Locate the cell with the specified text and output its (X, Y) center coordinate. 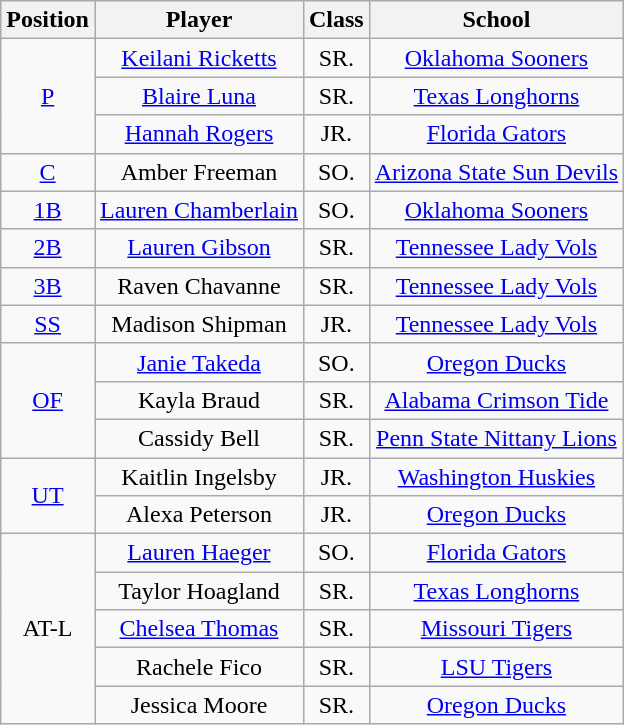
Penn State Nittany Lions (496, 438)
Raven Chavanne (198, 286)
Blaire Luna (198, 96)
Keilani Ricketts (198, 58)
C (48, 172)
Janie Takeda (198, 362)
Chelsea Thomas (198, 629)
Lauren Chamberlain (198, 210)
Jessica Moore (198, 705)
Alexa Peterson (198, 515)
Alabama Crimson Tide (496, 400)
Kayla Braud (198, 400)
Amber Freeman (198, 172)
School (496, 20)
UT (48, 496)
Madison Shipman (198, 324)
1B (48, 210)
Cassidy Bell (198, 438)
Missouri Tigers (496, 629)
Rachele Fico (198, 667)
SS (48, 324)
Washington Huskies (496, 477)
2B (48, 248)
Class (336, 20)
Lauren Gibson (198, 248)
Position (48, 20)
Kaitlin Ingelsby (198, 477)
OF (48, 400)
P (48, 96)
Taylor Hoagland (198, 591)
Lauren Haeger (198, 553)
Player (198, 20)
Hannah Rogers (198, 134)
Arizona State Sun Devils (496, 172)
AT-L (48, 629)
3B (48, 286)
LSU Tigers (496, 667)
